Identify which cell holds the provided text, then report its (x, y) central coordinate. 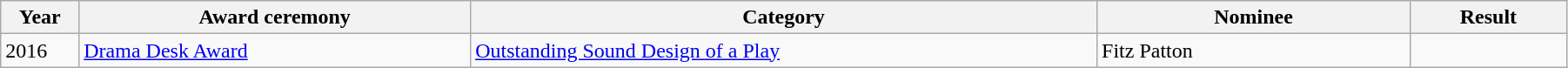
Category (784, 17)
Fitz Patton (1254, 51)
Drama Desk Award (275, 51)
Result (1488, 17)
Outstanding Sound Design of a Play (784, 51)
2016 (40, 51)
Nominee (1254, 17)
Year (40, 17)
Award ceremony (275, 17)
